Return [x, y] of the center of cell containing provided text 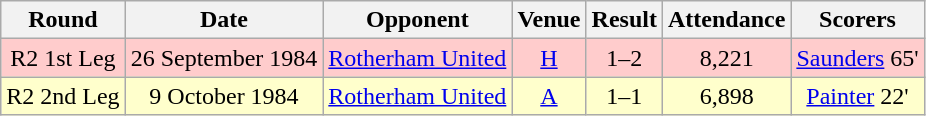
Scorers [858, 20]
26 September 1984 [224, 58]
Date [224, 20]
Opponent [418, 20]
R2 1st Leg [63, 58]
R2 2nd Leg [63, 96]
Painter 22' [858, 96]
8,221 [726, 58]
Result [624, 20]
Saunders 65' [858, 58]
Attendance [726, 20]
Round [63, 20]
9 October 1984 [224, 96]
Venue [549, 20]
1–2 [624, 58]
1–1 [624, 96]
6,898 [726, 96]
H [549, 58]
A [549, 96]
